Find where the given text appears and provide that cell's center as [X, Y] coordinate. 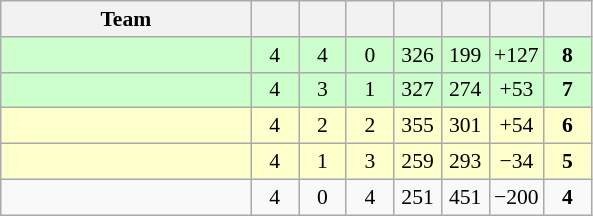
+53 [516, 90]
259 [418, 162]
327 [418, 90]
+54 [516, 126]
7 [568, 90]
199 [465, 55]
−34 [516, 162]
+127 [516, 55]
Team [126, 19]
−200 [516, 197]
451 [465, 197]
355 [418, 126]
274 [465, 90]
6 [568, 126]
293 [465, 162]
326 [418, 55]
5 [568, 162]
251 [418, 197]
8 [568, 55]
301 [465, 126]
